Determine the [x, y] coordinate at the center of the cell enclosing the given text.  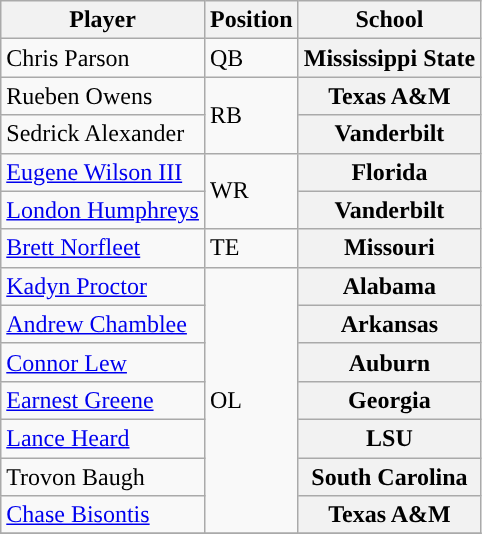
TE [251, 248]
Florida [389, 172]
Andrew Chamblee [103, 324]
Position [251, 20]
School [389, 20]
RB [251, 115]
Rueben Owens [103, 96]
Sedrick Alexander [103, 134]
Lance Heard [103, 438]
WR [251, 191]
Earnest Greene [103, 400]
QB [251, 58]
LSU [389, 438]
Eugene Wilson III [103, 172]
Auburn [389, 362]
Missouri [389, 248]
South Carolina [389, 477]
OL [251, 400]
Brett Norfleet [103, 248]
Trovon Baugh [103, 477]
London Humphreys [103, 210]
Connor Lew [103, 362]
Chris Parson [103, 58]
Mississippi State [389, 58]
Arkansas [389, 324]
Kadyn Proctor [103, 286]
Player [103, 20]
Chase Bisontis [103, 515]
Georgia [389, 400]
Alabama [389, 286]
